For the text-containing cell, return its midpoint in [x, y] coordinate format. 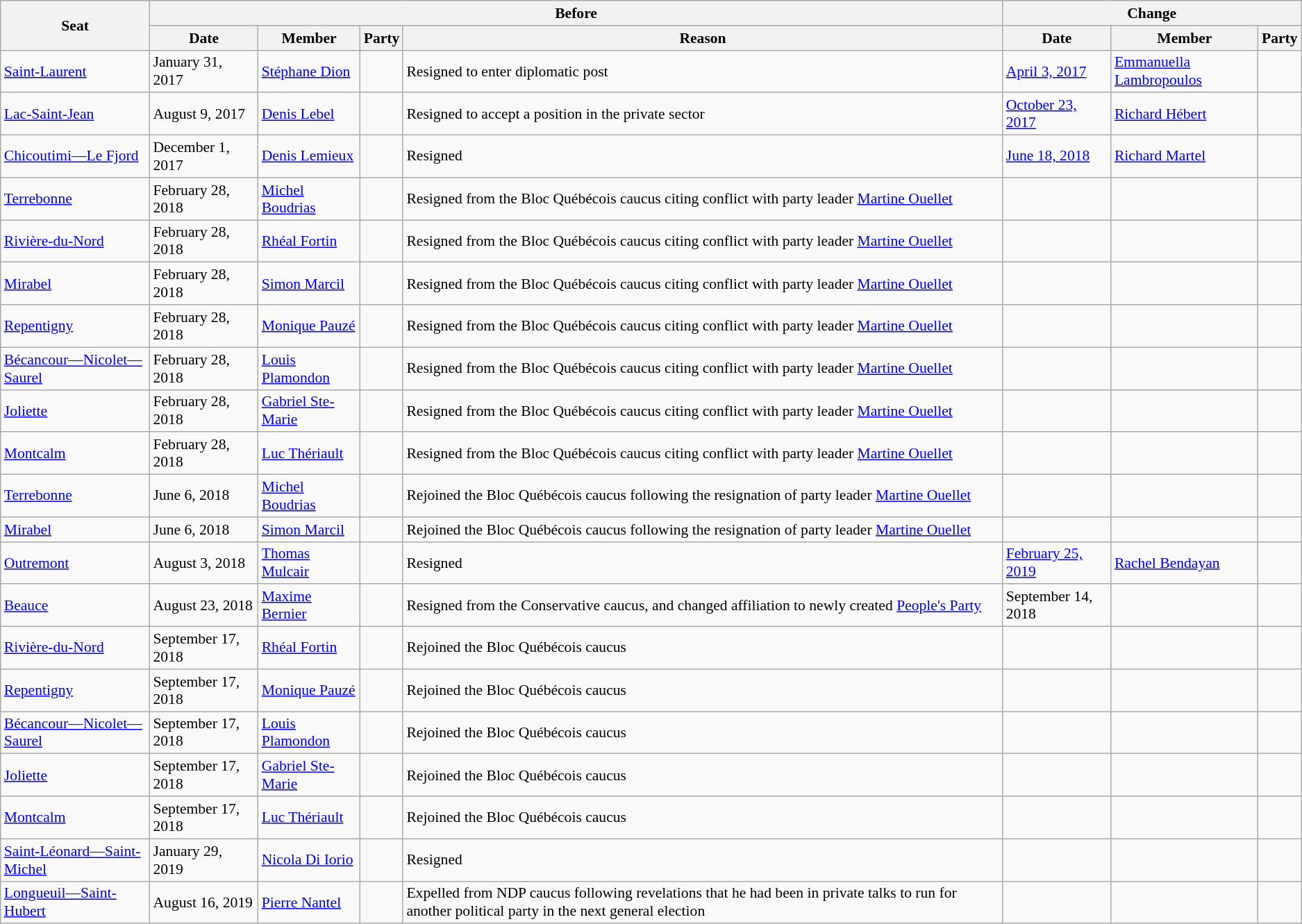
August 23, 2018 [203, 605]
Richard Martel [1185, 157]
Resigned to enter diplomatic post [703, 71]
January 29, 2019 [203, 859]
Denis Lemieux [310, 157]
Rachel Bendayan [1185, 562]
Denis Lebel [310, 114]
Pierre Nantel [310, 902]
January 31, 2017 [203, 71]
Longueuil—Saint-Hubert [75, 902]
April 3, 2017 [1057, 71]
Before [576, 13]
August 9, 2017 [203, 114]
Richard Hébert [1185, 114]
Resigned to accept a position in the private sector [703, 114]
September 14, 2018 [1057, 605]
Nicola Di Iorio [310, 859]
Resigned from the Conservative caucus, and changed affiliation to newly created People's Party [703, 605]
Reason [703, 38]
October 23, 2017 [1057, 114]
Stéphane Dion [310, 71]
Emmanuella Lambropoulos [1185, 71]
Chicoutimi—Le Fjord [75, 157]
Maxime Bernier [310, 605]
Beauce [75, 605]
Expelled from NDP caucus following revelations that he had been in private talks to run for another political party in the next general election [703, 902]
December 1, 2017 [203, 157]
Saint-Laurent [75, 71]
Lac-Saint-Jean [75, 114]
Thomas Mulcair [310, 562]
August 3, 2018 [203, 562]
August 16, 2019 [203, 902]
Outremont [75, 562]
Saint-Léonard—Saint-Michel [75, 859]
Change [1152, 13]
June 18, 2018 [1057, 157]
February 25, 2019 [1057, 562]
Seat [75, 25]
